Identify which cell holds the provided text, then report its (X, Y) central coordinate. 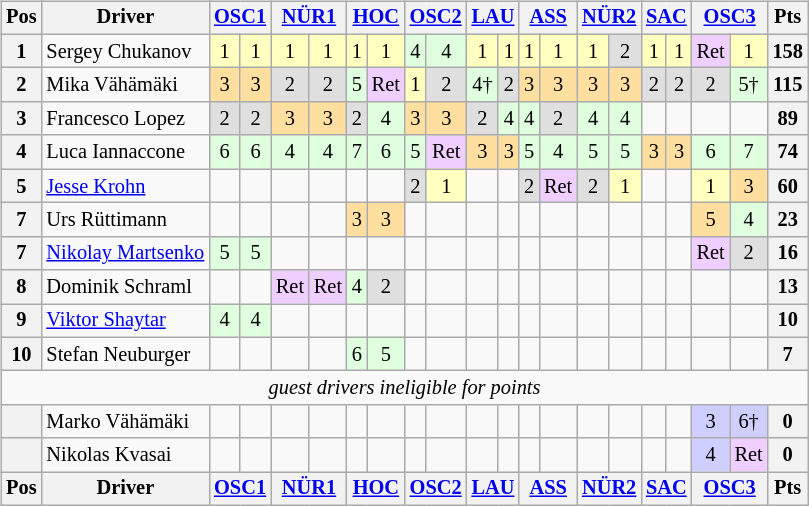
Sergey Chukanov (125, 51)
4† (483, 85)
9 (21, 321)
60 (788, 186)
158 (788, 51)
guest drivers ineligible for points (404, 388)
Viktor Shaytar (125, 321)
Luca Iannaccone (125, 152)
Nikolay Martsenko (125, 253)
Jesse Krohn (125, 186)
Francesco Lopez (125, 119)
16 (788, 253)
8 (21, 287)
6† (749, 422)
13 (788, 287)
5† (749, 85)
Urs Rüttimann (125, 220)
74 (788, 152)
Nikolas Kvasai (125, 455)
Marko Vähämäki (125, 422)
23 (788, 220)
Dominik Schraml (125, 287)
Mika Vähämäki (125, 85)
115 (788, 85)
89 (788, 119)
Stefan Neuburger (125, 354)
